Determine the (x, y) coordinate at the center of the cell enclosing the given text.  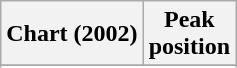
Peakposition (189, 34)
Chart (2002) (72, 34)
